Provide the [X, Y] coordinate of the cell's center where the given text is located.  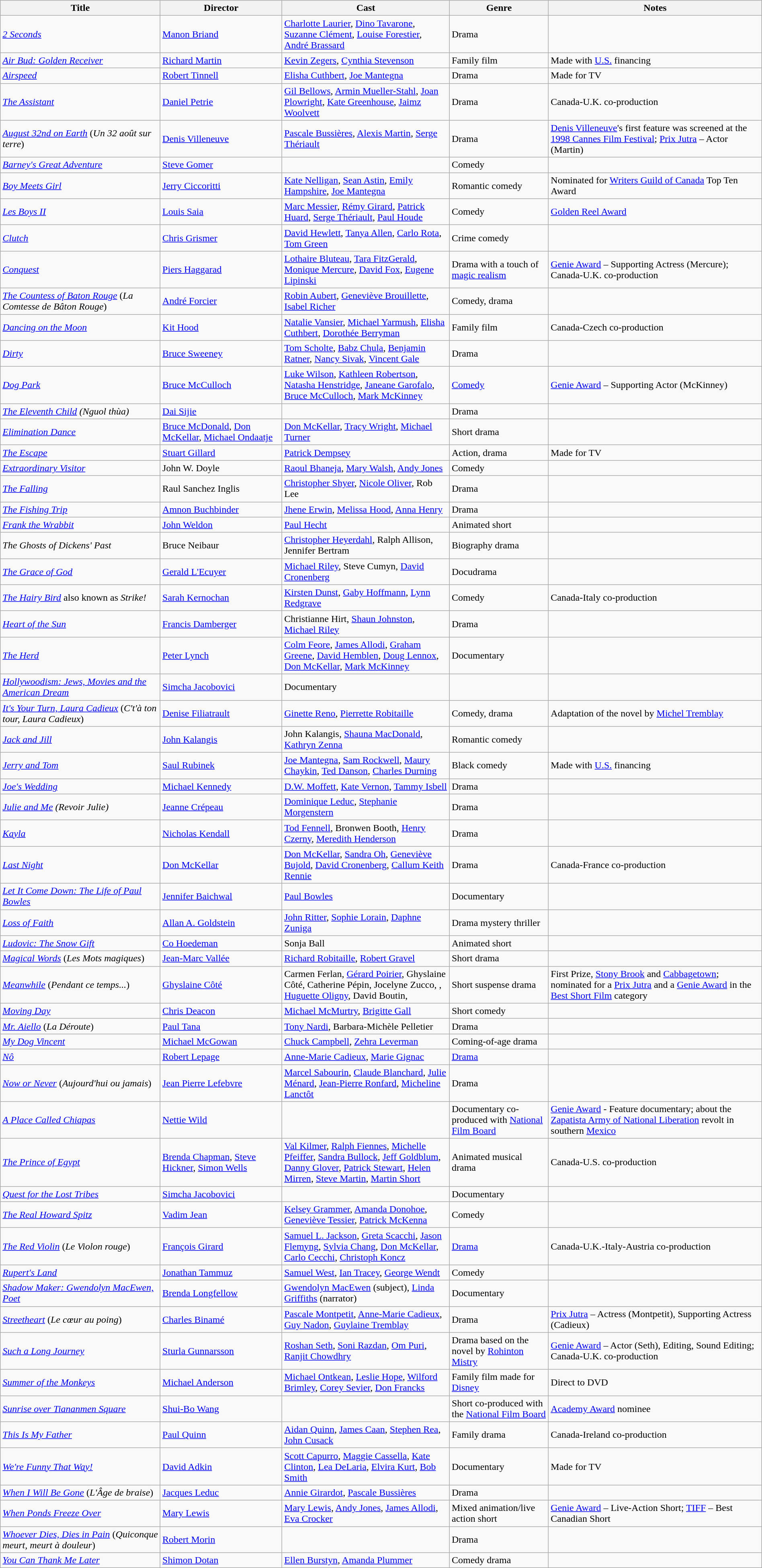
Raul Sanchez Inglis [221, 489]
Peter Lynch [221, 655]
The Red Violin (Le Violon rouge) [80, 1246]
Dog Park [80, 385]
Prix Jutra – Actress (Montpetit), Supporting Actress (Cadieux) [655, 1320]
Co Hoedeman [221, 943]
Magical Words (Les Mots magiques) [80, 958]
Mr. Aiello (La Déroute) [80, 1026]
Short comedy [499, 1011]
Nô [80, 1057]
The Countess of Baton Rouge (La Comtesse de Bâton Rouge) [80, 301]
Kayla [80, 833]
Paul Bowles [366, 897]
Canada-U.K. co-production [655, 102]
Barney's Great Adventure [80, 165]
Tod Fennell, Bronwen Booth, Henry Czerny, Meredith Henderson [366, 833]
Nicholas Kendall [221, 833]
François Girard [221, 1246]
John W. Doyle [221, 468]
The Eleventh Child (Nguol thùa) [80, 411]
Kirsten Dunst, Gaby Hoffmann, Lynn Redgrave [366, 597]
David Hewlett, Tanya Allen, Carlo Rota, Tom Green [366, 238]
Genre [499, 8]
The Real Howard Spitz [80, 1215]
Don McKellar [221, 865]
Summer of the Monkeys [80, 1382]
David Adkin [221, 1466]
Kit Hood [221, 327]
Robert Lepage [221, 1057]
Title [80, 8]
Quest for the Lost Tribes [80, 1194]
Now or Never (Aujourd'hui ou jamais) [80, 1083]
Tony Nardi, Barbara-Michèle Pelletier [366, 1026]
Hollywoodism: Jews, Movies and the American Dream [80, 687]
Jeanne Crépeau [221, 807]
Such a Long Journey [80, 1351]
Richard Martin [221, 60]
Jean-Marc Vallée [221, 958]
Julie and Me (Revoir Julie) [80, 807]
Golden Reel Award [655, 211]
Boy Meets Girl [80, 186]
Raoul Bhaneja, Mary Walsh, Andy Jones [366, 468]
Pascale Bussières, Alexis Martin, Serge Thériault [366, 139]
John Weldon [221, 525]
Marcel Sabourin, Claude Blanchard, Julie Ménard, Jean-Pierre Ronfard, Micheline Lanctôt [366, 1083]
Elisha Cuthbert, Joe Mantegna [366, 76]
Adaptation of the novel by Michel Tremblay [655, 713]
Black comedy [499, 766]
Dirty [80, 354]
D.W. Moffett, Kate Vernon, Tammy Isbell [366, 786]
Academy Award nominee [655, 1409]
Brenda Longfellow [221, 1293]
Mixed animation/live action short [499, 1513]
Conquest [80, 269]
Sunrise over Tiananmen Square [80, 1409]
Gerald L'Ecuyer [221, 572]
Francis Damberger [221, 624]
We're Funny That Way! [80, 1466]
Jean Pierre Lefebvre [221, 1083]
Mary Lewis [221, 1513]
Canada-Ireland co-production [655, 1435]
Canada-Czech co-production [655, 327]
Docudrama [499, 572]
Christopher Heyerdahl, Ralph Allison, Jennifer Bertram [366, 545]
Colm Feore, James Allodi, Graham Greene, David Hemblen, Doug Lennox, Don McKellar, Mark McKinney [366, 655]
Annie Girardot, Pascale Bussières [366, 1492]
Sturla Gunnarsson [221, 1351]
Frank the Wrabbit [80, 525]
Denis Villeneuve's first feature was screened at the 1998 Cannes Film Festival; Prix Jutra – Actor (Martin) [655, 139]
Last Night [80, 865]
Whoever Dies, Dies in Pain (Quiconque meurt, meurt à douleur) [80, 1539]
Les Boys II [80, 211]
Samuel L. Jackson, Greta Scacchi, Jason Flemyng, Sylvia Chang, Don McKellar, Carlo Cecchi, Christoph Koncz [366, 1246]
Bruce McCulloch [221, 385]
Roshan Seth, Soni Razdan, Om Puri, Ranjit Chowdhry [366, 1351]
Patrick Dempsey [366, 453]
Amnon Buchbinder [221, 509]
Loss of Faith [80, 922]
Shadow Maker: Gwendolyn MacEwen, Poet [80, 1293]
Bruce McDonald, Don McKellar, Michael Ondaatje [221, 432]
Kelsey Grammer, Amanda Donohoe, Geneviève Tessier, Patrick McKenna [366, 1215]
Brenda Chapman, Steve Hickner, Simon Wells [221, 1163]
My Dog Vincent [80, 1041]
When Ponds Freeze Over [80, 1513]
Saul Rubinek [221, 766]
Clutch [80, 238]
Sonja Ball [366, 943]
André Forcier [221, 301]
Pascale Montpetit, Anne-Marie Cadieux, Guy Nadon, Guylaine Tremblay [366, 1320]
This Is My Father [80, 1435]
Director [221, 8]
A Place Called Chiapas [80, 1120]
Tom Scholte, Babz Chula, Benjamin Ratner, Nancy Sivak, Vincent Gale [366, 354]
Genie Award - Feature documentary; about the Zapatista Army of National Liberation revolt in southern Mexico [655, 1120]
Ghyslaine Côté [221, 985]
Vadim Jean [221, 1215]
Notes [655, 8]
Bruce Sweeney [221, 354]
The Hairy Bird also known as Strike! [80, 597]
Canada-U.K.-Italy-Austria co-production [655, 1246]
Short suspense drama [499, 985]
Samuel West, Ian Tracey, George Wendt [366, 1272]
Shimon Dotan [221, 1560]
Genie Award – Live-Action Short; TIFF – Best Canadian Short [655, 1513]
Daniel Petrie [221, 102]
When I Will Be Gone (L'Âge de braise) [80, 1492]
Robert Tinnell [221, 76]
Michael Kennedy [221, 786]
Charles Binamé [221, 1320]
Val Kilmer, Ralph Fiennes, Michelle Pfeiffer, Sandra Bullock, Jeff Goldblum, Danny Glover, Patrick Stewart, Helen Mirren, Steve Martin, Martin Short [366, 1163]
Anne-Marie Cadieux, Marie Gignac [366, 1057]
Dai Sijie [221, 411]
Natalie Vansier, Michael Yarmush, Elisha Cuthbert, Dorothée Berryman [366, 327]
Ludovic: The Snow Gift [80, 943]
Paul Tana [221, 1026]
Paul Hecht [366, 525]
Don McKellar, Tracy Wright, Michael Turner [366, 432]
Rupert's Land [80, 1272]
Dominique Leduc, Stephanie Morgenstern [366, 807]
Air Bud: Golden Receiver [80, 60]
Moving Day [80, 1011]
Let It Come Down: The Life of Paul Bowles [80, 897]
Airspeed [80, 76]
Piers Haggarad [221, 269]
The Escape [80, 453]
Documentary co-produced with National Film Board [499, 1120]
Bruce Neibaur [221, 545]
Jennifer Baichwal [221, 897]
Denise Filiatrault [221, 713]
Family drama [499, 1435]
Paul Quinn [221, 1435]
The Herd [80, 655]
Michael Riley, Steve Cumyn, David Cronenberg [366, 572]
Genie Award – Actor (Seth), Editing, Sound Editing; Canada-U.K. co-production [655, 1351]
John Kalangis, Shauna MacDonald, Kathryn Zenna [366, 740]
Animated musical drama [499, 1163]
Scott Capurro, Maggie Cassella, Kate Clinton, Lea DeLaria, Elvira Kurt, Bob Smith [366, 1466]
August 32nd on Earth (Un 32 août sur terre) [80, 139]
Michael McMurtry, Brigitte Gall [366, 1011]
2 Seconds [80, 34]
Streetheart (Le cœur au poing) [80, 1320]
The Prince of Egypt [80, 1163]
John Kalangis [221, 740]
You Can Thank Me Later [80, 1560]
Jacques Leduc [221, 1492]
Chuck Campbell, Zehra Leverman [366, 1041]
Drama based on the novel by Rohinton Mistry [499, 1351]
Jhene Erwin, Melissa Hood, Anna Henry [366, 509]
Ellen Burstyn, Amanda Plummer [366, 1560]
Action, drama [499, 453]
Mary Lewis, Andy Jones, James Allodi, Eva Crocker [366, 1513]
Dancing on the Moon [80, 327]
Joe Mantegna, Sam Rockwell, Maury Chaykin, Ted Danson, Charles Durning [366, 766]
Don McKellar, Sandra Oh, Geneviève Bujold, David Cronenberg, Callum Keith Rennie [366, 865]
Jerry Ciccoritti [221, 186]
Allan A. Goldstein [221, 922]
Canada-France co-production [655, 865]
Lothaire Bluteau, Tara FitzGerald, Monique Mercure, David Fox, Eugene Lipinski [366, 269]
Meanwhile (Pendant ce temps...) [80, 985]
Jerry and Tom [80, 766]
Canada-Italy co-production [655, 597]
Cast [366, 8]
Gil Bellows, Armin Mueller-Stahl, Joan Plowright, Kate Greenhouse, Jaimz Woolvett [366, 102]
John Ritter, Sophie Lorain, Daphne Zuniga [366, 922]
The Ghosts of Dickens' Past [80, 545]
Steve Gomer [221, 165]
Biography drama [499, 545]
Kate Nelligan, Sean Astin, Emily Hampshire, Joe Mantegna [366, 186]
Extraordinary Visitor [80, 468]
Stuart Gillard [221, 453]
Chris Grismer [221, 238]
Drama with a touch of magic realism [499, 269]
Jonathan Tammuz [221, 1272]
Genie Award – Supporting Actress (Mercure); Canada-U.K. co-production [655, 269]
Short co-produced with the National Film Board [499, 1409]
The Fishing Trip [80, 509]
Michael McGowan [221, 1041]
Nettie Wild [221, 1120]
Shui-Bo Wang [221, 1409]
Kevin Zegers, Cynthia Stevenson [366, 60]
Carmen Ferlan, Gérard Poirier, Ghyslaine Côté, Catherine Pépin, Jocelyne Zucco, , Huguette Oligny, David Boutin, [366, 985]
The Falling [80, 489]
Crime comedy [499, 238]
Marc Messier, Rémy Girard, Patrick Huard, Serge Thériault, Paul Houde [366, 211]
First Prize, Stony Brook and Cabbagetown; nominated for a Prix Jutra and a Genie Award in the Best Short Film category [655, 985]
Direct to DVD [655, 1382]
Louis Saia [221, 211]
Robert Morin [221, 1539]
Canada-U.S. co-production [655, 1163]
Gwendolyn MacEwen (subject), Linda Griffiths (narrator) [366, 1293]
Sarah Kernochan [221, 597]
Michael Ontkean, Leslie Hope, Wilford Brimley, Corey Sevier, Don Francks [366, 1382]
The Assistant [80, 102]
Ginette Reno, Pierrette Robitaille [366, 713]
Michael Anderson [221, 1382]
Charlotte Laurier, Dino Tavarone, Suzanne Clément, Louise Forestier, André Brassard [366, 34]
Aidan Quinn, James Caan, Stephen Rea, John Cusack [366, 1435]
Family film made for Disney [499, 1382]
Luke Wilson, Kathleen Robertson, Natasha Henstridge, Janeane Garofalo, Bruce McCulloch, Mark McKinney [366, 385]
Denis Villeneuve [221, 139]
Christopher Shyer, Nicole Oliver, Rob Lee [366, 489]
It's Your Turn, Laura Cadieux (C't'à ton tour, Laura Cadieux) [80, 713]
Robin Aubert, Geneviève Brouillette, Isabel Richer [366, 301]
Jack and Jill [80, 740]
Comedy drama [499, 1560]
Heart of the Sun [80, 624]
Coming-of-age drama [499, 1041]
The Grace of God [80, 572]
Elimination Dance [80, 432]
Nominated for Writers Guild of Canada Top Ten Award [655, 186]
Manon Briand [221, 34]
Joe's Wedding [80, 786]
Richard Robitaille, Robert Gravel [366, 958]
Chris Deacon [221, 1011]
Christianne Hirt, Shaun Johnston, Michael Riley [366, 624]
Genie Award – Supporting Actor (McKinney) [655, 385]
Drama mystery thriller [499, 922]
